Return the (X, Y) coordinate for the center point of the cell that contains the specified text.  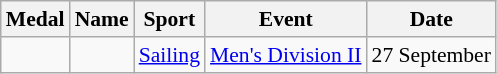
Date (432, 19)
Sport (170, 19)
Event (286, 19)
Name (102, 19)
27 September (432, 55)
Sailing (170, 55)
Men's Division II (286, 55)
Medal (36, 19)
